Determine the (X, Y) coordinate at the center of the cell enclosing the given text.  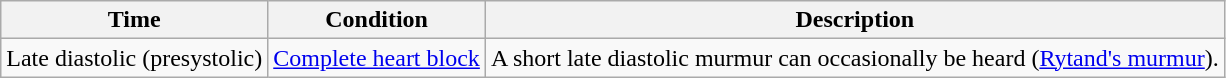
Late diastolic (presystolic) (134, 58)
Condition (377, 20)
A short late diastolic murmur can occasionally be heard (Rytand's murmur). (854, 58)
Time (134, 20)
Complete heart block (377, 58)
Description (854, 20)
